Return the [X, Y] coordinate for the center point of the cell that contains the specified text.  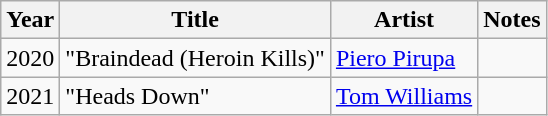
2020 [30, 58]
"Braindead (Heroin Kills)" [196, 58]
Title [196, 20]
2021 [30, 96]
Year [30, 20]
Artist [404, 20]
Tom Williams [404, 96]
"Heads Down" [196, 96]
Piero Pirupa [404, 58]
Notes [512, 20]
